Output the (X, Y) coordinate of the center of the cell containing the given text.  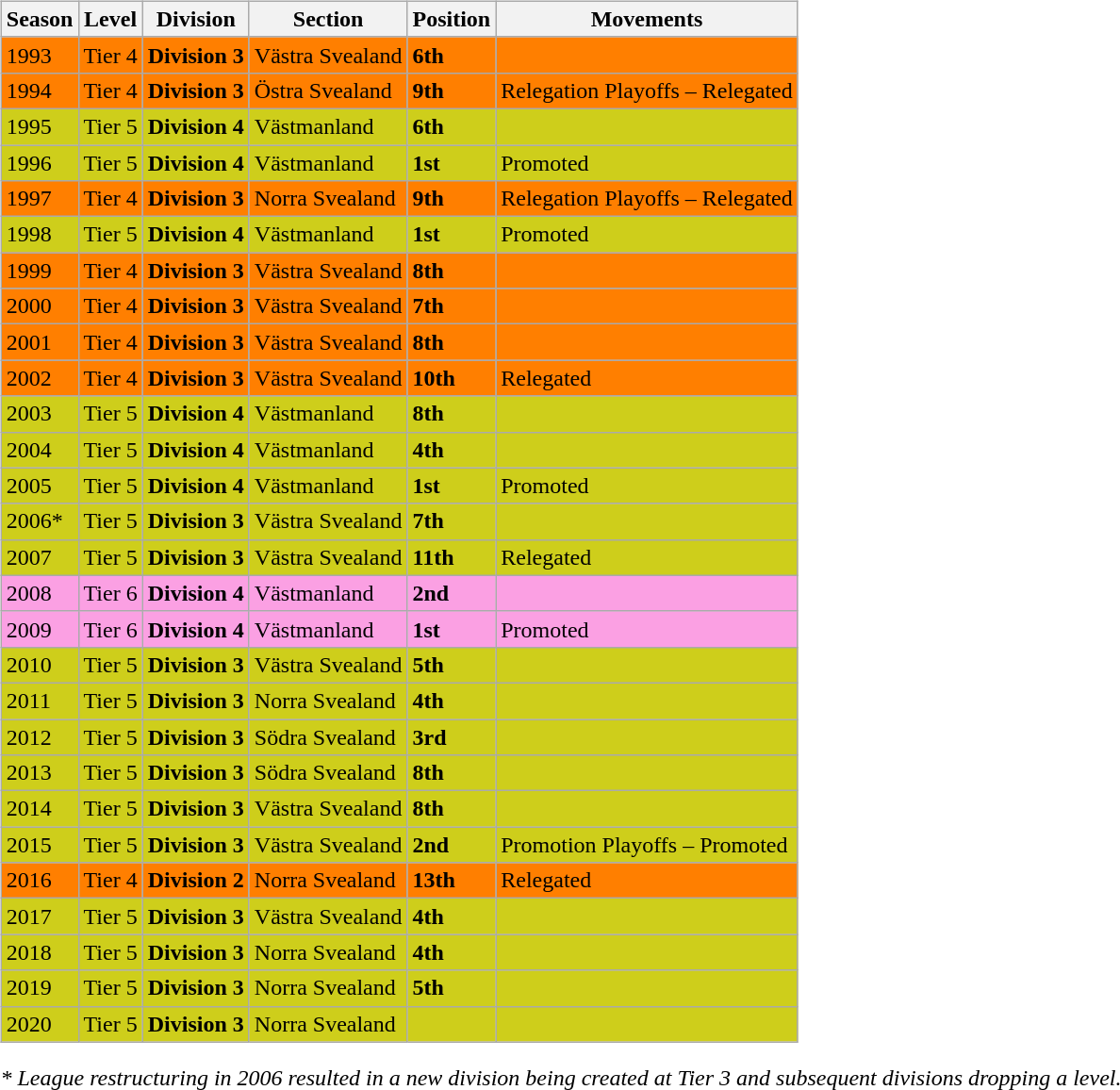
2011 (40, 701)
Promotion Playoffs – Promoted (647, 845)
1999 (40, 271)
2012 (40, 736)
2019 (40, 988)
2009 (40, 629)
2015 (40, 845)
2006* (40, 521)
1993 (40, 55)
3rd (452, 736)
2000 (40, 306)
Östra Svealand (328, 91)
11th (452, 557)
2013 (40, 773)
2007 (40, 557)
Level (110, 19)
2018 (40, 952)
13th (452, 881)
2016 (40, 881)
Division 2 (196, 881)
1995 (40, 126)
Position (452, 19)
Season (40, 19)
2004 (40, 450)
Division (196, 19)
Movements (647, 19)
2014 (40, 809)
Section (328, 19)
2010 (40, 665)
2002 (40, 378)
1994 (40, 91)
1996 (40, 163)
2008 (40, 593)
2001 (40, 342)
2003 (40, 414)
1997 (40, 199)
10th (452, 378)
2020 (40, 1024)
2017 (40, 917)
2005 (40, 486)
1998 (40, 235)
